From the cell containing the given text, extract its center point as (x, y) coordinate. 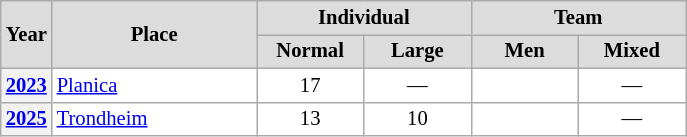
Trondheim (154, 119)
10 (418, 119)
13 (310, 119)
Men (524, 51)
Place (154, 34)
2025 (26, 119)
Planica (154, 85)
Team (578, 17)
Mixed (632, 51)
Normal (310, 51)
Year (26, 34)
Individual (363, 17)
2023 (26, 85)
17 (310, 85)
Large (418, 51)
